Identify which cell holds the provided text, then report its [x, y] central coordinate. 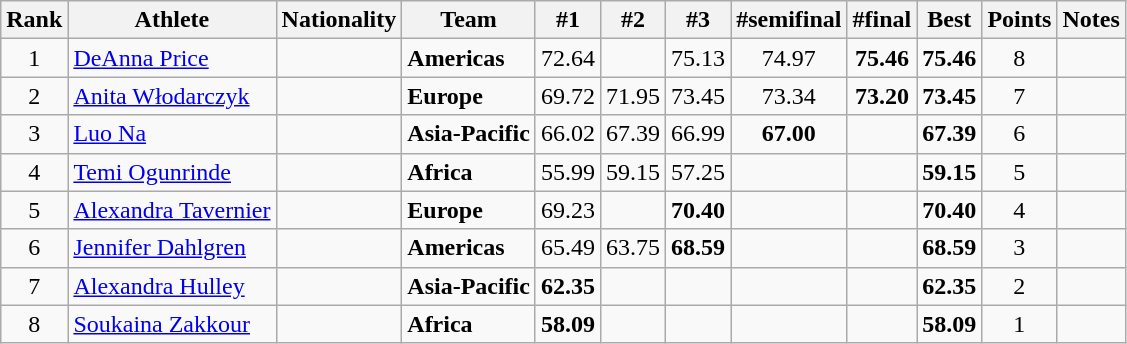
Nationality [339, 20]
Team [469, 20]
Rank [34, 20]
#1 [568, 20]
Alexandra Tavernier [172, 210]
Points [1020, 20]
Soukaina Zakkour [172, 324]
Temi Ogunrinde [172, 172]
69.72 [568, 96]
DeAnna Price [172, 58]
#semifinal [789, 20]
Alexandra Hulley [172, 286]
#final [882, 20]
#3 [698, 20]
72.64 [568, 58]
55.99 [568, 172]
63.75 [634, 248]
57.25 [698, 172]
66.02 [568, 134]
66.99 [698, 134]
Notes [1091, 20]
Luo Na [172, 134]
Jennifer Dahlgren [172, 248]
67.00 [789, 134]
75.13 [698, 58]
65.49 [568, 248]
73.34 [789, 96]
71.95 [634, 96]
#2 [634, 20]
Best [950, 20]
73.20 [882, 96]
Athlete [172, 20]
Anita Włodarczyk [172, 96]
69.23 [568, 210]
74.97 [789, 58]
